Return the [x, y] coordinate for the center point of the cell that contains the specified text.  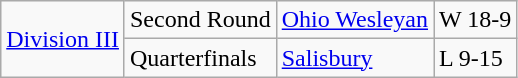
Ohio Wesleyan [354, 20]
Salisbury [354, 58]
W 18-9 [476, 20]
Second Round [200, 20]
Division III [63, 39]
L 9-15 [476, 58]
Quarterfinals [200, 58]
